Scan for the cell matching the given text and deliver its [x, y] coordinate at center. 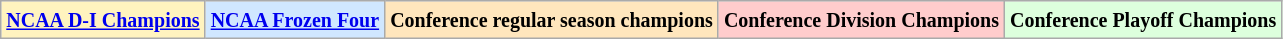
Conference Playoff Champions [1144, 20]
Conference regular season champions [552, 20]
Conference Division Champions [861, 20]
NCAA Frozen Four [295, 20]
NCAA D-I Champions [103, 20]
